For the text-containing cell, return its midpoint in [X, Y] coordinate format. 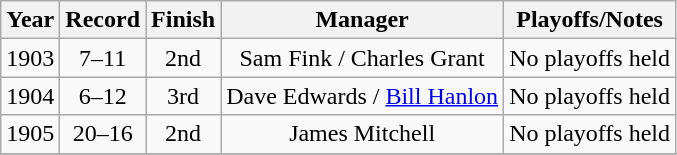
Dave Edwards / Bill Hanlon [362, 96]
3rd [184, 96]
7–11 [103, 58]
Manager [362, 20]
Record [103, 20]
1903 [30, 58]
Year [30, 20]
Finish [184, 20]
James Mitchell [362, 134]
1905 [30, 134]
20–16 [103, 134]
6–12 [103, 96]
Playoffs/Notes [590, 20]
1904 [30, 96]
Sam Fink / Charles Grant [362, 58]
